Locate the cell with the specified text and output its (X, Y) center coordinate. 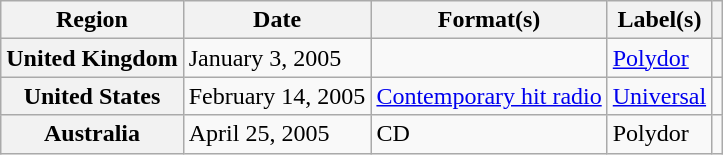
Region (92, 20)
United Kingdom (92, 58)
Format(s) (489, 20)
Australia (92, 134)
February 14, 2005 (277, 96)
Date (277, 20)
April 25, 2005 (277, 134)
January 3, 2005 (277, 58)
CD (489, 134)
Label(s) (659, 20)
Universal (659, 96)
United States (92, 96)
Contemporary hit radio (489, 96)
